Provide the (X, Y) coordinate of the cell's center where the given text is located.  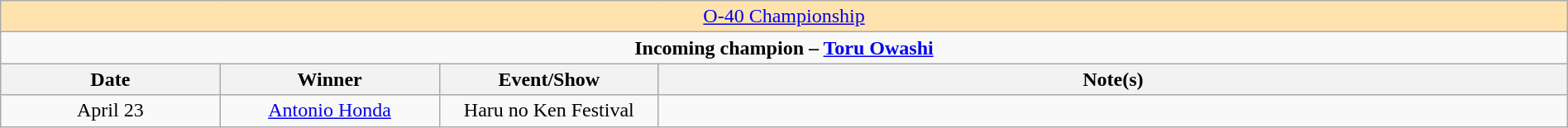
O-40 Championship (784, 17)
Event/Show (549, 79)
Incoming champion – Toru Owashi (784, 48)
Date (111, 79)
April 23 (111, 111)
Note(s) (1113, 79)
Antonio Honda (329, 111)
Winner (329, 79)
Haru no Ken Festival (549, 111)
